Detect which cell encompasses the target text, then output its (X, Y) center coordinate. 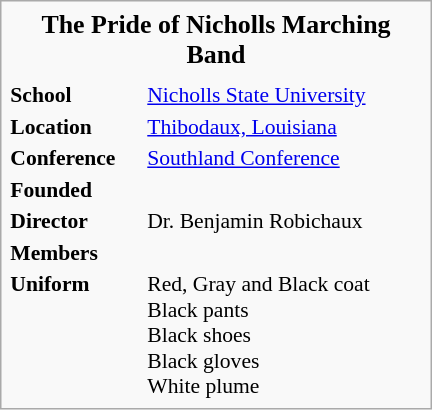
Conference (76, 158)
Nicholls State University (284, 95)
School (76, 95)
Southland Conference (284, 158)
Red, Gray and Black coatBlack pantsBlack shoesBlack glovesWhite plume (284, 335)
Thibodaux, Louisiana (284, 126)
Location (76, 126)
Members (76, 252)
Uniform (76, 335)
Dr. Benjamin Robichaux (284, 221)
The Pride of Nicholls Marching Band (216, 40)
Founded (76, 189)
Director (76, 221)
